Capture the cell that displays the provided text and extract its (X, Y) central coordinate. 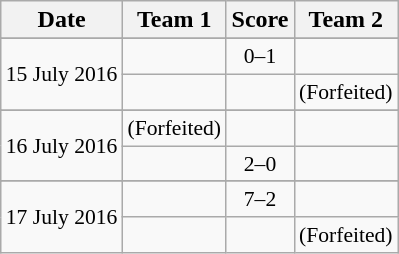
Score (260, 20)
Team 2 (346, 20)
2–0 (260, 164)
15 July 2016 (62, 74)
0–1 (260, 57)
7–2 (260, 199)
Team 1 (174, 20)
Date (62, 20)
16 July 2016 (62, 146)
17 July 2016 (62, 216)
